Scan for the cell matching the given text and deliver its (x, y) coordinate at center. 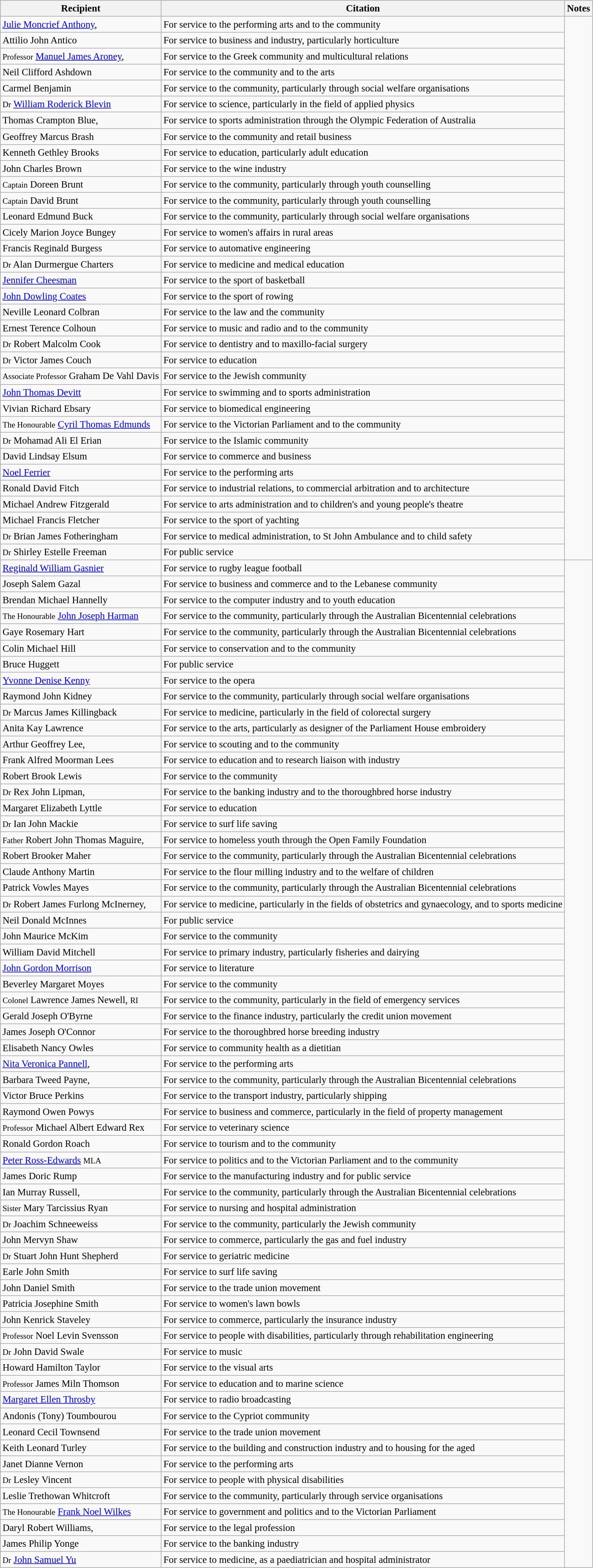
For service to nursing and hospital administration (363, 1208)
James Doric Rump (81, 1176)
For service to business and commerce, particularly in the field of property management (363, 1112)
Neil Clifford Ashdown (81, 72)
Robert Brook Lewis (81, 776)
For service to the community and to the arts (363, 72)
For service to geriatric medicine (363, 1256)
Barbara Tweed Payne, (81, 1080)
The Honourable Frank Noel Wilkes (81, 1512)
Joseph Salem Gazal (81, 584)
For service to radio broadcasting (363, 1400)
Dr Mohamad Ali El Erian (81, 440)
Leonard Cecil Townsend (81, 1432)
Dr Marcus James Killingback (81, 712)
For service to the thoroughbred horse breeding industry (363, 1032)
Kenneth Gethley Brooks (81, 152)
For service to commerce and business (363, 456)
For service to the community, particularly in the field of emergency services (363, 1000)
For service to the transport industry, particularly shipping (363, 1096)
The Honourable Cyril Thomas Edmunds (81, 424)
David Lindsay Elsum (81, 456)
The Honourable John Joseph Harman (81, 616)
Peter Ross-Edwards MLA (81, 1160)
Leonard Edmund Buck (81, 217)
For service to arts administration and to children's and young people's theatre (363, 504)
For service to the sport of rowing (363, 296)
Dr Robert Malcolm Cook (81, 344)
Noel Ferrier (81, 472)
Citation (363, 9)
Professor Michael Albert Edward Rex (81, 1128)
John Daniel Smith (81, 1288)
Daryl Robert Williams, (81, 1528)
For service to the computer industry and to youth education (363, 600)
For service to business and industry, particularly horticulture (363, 40)
For service to commerce, particularly the insurance industry (363, 1320)
For service to sports administration through the Olympic Federation of Australia (363, 120)
For service to literature (363, 968)
Colin Michael Hill (81, 648)
For service to veterinary science (363, 1128)
Margaret Elizabeth Lyttle (81, 808)
For service to tourism and to the community (363, 1144)
For service to conservation and to the community (363, 648)
Raymond Owen Powys (81, 1112)
James Joseph O'Connor (81, 1032)
John Maurice McKim (81, 936)
For service to education and to marine science (363, 1384)
John Mervyn Shaw (81, 1240)
Neville Leonard Colbran (81, 312)
For service to the community, particularly the Jewish community (363, 1224)
Ronald Gordon Roach (81, 1144)
Anita Kay Lawrence (81, 728)
Captain David Brunt (81, 200)
Colonel Lawrence James Newell, RI (81, 1000)
Earle John Smith (81, 1272)
For service to the sport of yachting (363, 520)
Dr Shirley Estelle Freeman (81, 552)
Professor James Miln Thomson (81, 1384)
For service to women's affairs in rural areas (363, 232)
For service to primary industry, particularly fisheries and dairying (363, 952)
For service to the Cypriot community (363, 1416)
Julie Moncrief Anthony, (81, 25)
For service to medicine and medical education (363, 264)
For service to the Islamic community (363, 440)
Bruce Huggett (81, 664)
For service to the finance industry, particularly the credit union movement (363, 1016)
John Kenrick Staveley (81, 1320)
For service to the law and the community (363, 312)
For service to the opera (363, 680)
Victor Bruce Perkins (81, 1096)
Vivian Richard Ebsary (81, 408)
For service to music and radio and to the community (363, 328)
Geoffrey Marcus Brash (81, 137)
For service to dentistry and to maxillo-facial surgery (363, 344)
For service to scouting and to the community (363, 744)
Professor Manuel James Aroney, (81, 57)
Dr Lesley Vincent (81, 1480)
For service to the manufacturing industry and for public service (363, 1176)
Patricia Josephine Smith (81, 1304)
Carmel Benjamin (81, 88)
Dr Brian James Fotheringham (81, 536)
For service to the sport of basketball (363, 280)
For service to people with physical disabilities (363, 1480)
John Gordon Morrison (81, 968)
Gerald Joseph O'Byrne (81, 1016)
For service to women's lawn bowls (363, 1304)
William David Mitchell (81, 952)
For service to homeless youth through the Open Family Foundation (363, 840)
For service to the legal profession (363, 1528)
Notes (579, 9)
For service to the visual arts (363, 1368)
Frank Alfred Moorman Lees (81, 760)
For service to people with disabilities, particularly through rehabilitation engineering (363, 1336)
Reginald William Gasnier (81, 568)
Dr Rex John Lipman, (81, 792)
Patrick Vowles Mayes (81, 888)
For service to automative engineering (363, 248)
For service to politics and to the Victorian Parliament and to the community (363, 1160)
Attilio John Antico (81, 40)
For service to industrial relations, to commercial arbitration and to architecture (363, 488)
Yvonne Denise Kenny (81, 680)
For service to science, particularly in the field of applied physics (363, 104)
Francis Reginald Burgess (81, 248)
For service to government and politics and to the Victorian Parliament (363, 1512)
For service to education and to research liaison with industry (363, 760)
Captain Doreen Brunt (81, 184)
For service to the community, particularly through service organisations (363, 1496)
For service to business and commerce and to the Lebanese community (363, 584)
Elisabeth Nancy Owles (81, 1048)
For service to the community and retail business (363, 137)
For service to the building and construction industry and to housing for the aged (363, 1448)
Keith Leonard Turley (81, 1448)
Dr John Samuel Yu (81, 1560)
Jennifer Cheesman (81, 280)
Recipient (81, 9)
For service to swimming and to sports administration (363, 392)
For service to medicine, particularly in the fields of obstetrics and gynaecology, and to sports medicine (363, 904)
Associate Professor Graham De Vahl Davis (81, 376)
Dr William Roderick Blevin (81, 104)
For service to medicine, particularly in the field of colorectal surgery (363, 712)
Raymond John Kidney (81, 696)
Ernest Terence Colhoun (81, 328)
Nita Veronica Pannell, (81, 1064)
Gaye Rosemary Hart (81, 632)
For service to the wine industry (363, 168)
James Philip Yonge (81, 1544)
Neil Donald McInnes (81, 920)
Leslie Trethowan Whitcroft (81, 1496)
For service to biomedical engineering (363, 408)
Andonis (Tony) Toumbourou (81, 1416)
For service to the Victorian Parliament and to the community (363, 424)
Sister Mary Tarcissius Ryan (81, 1208)
Arthur Geoffrey Lee, (81, 744)
For service to the performing arts and to the community (363, 25)
Dr Stuart John Hunt Shepherd (81, 1256)
Dr Robert James Furlong McInerney, (81, 904)
Ian Murray Russell, (81, 1192)
For service to commerce, particularly the gas and fuel industry (363, 1240)
Margaret Ellen Throsby (81, 1400)
For service to music (363, 1352)
Dr John David Swale (81, 1352)
Howard Hamilton Taylor (81, 1368)
Ronald David Fitch (81, 488)
For service to the banking industry and to the thoroughbred horse industry (363, 792)
Dr Ian John Mackie (81, 824)
Robert Brooker Maher (81, 856)
Dr Joachim Schneeweiss (81, 1224)
Thomas Crampton Blue, (81, 120)
Dr Alan Durmergue Charters (81, 264)
For service to medicine, as a paediatrician and hospital administrator (363, 1560)
For service to the banking industry (363, 1544)
Cicely Marion Joyce Bungey (81, 232)
For service to the flour milling industry and to the welfare of children (363, 872)
John Thomas Devitt (81, 392)
Professor Noel Levin Svensson (81, 1336)
For service to the arts, particularly as designer of the Parliament House embroidery (363, 728)
For service to the Jewish community (363, 376)
Michael Francis Fletcher (81, 520)
For service to the Greek community and multicultural relations (363, 57)
Dr Victor James Couch (81, 360)
John Charles Brown (81, 168)
For service to education, particularly adult education (363, 152)
Brendan Michael Hannelly (81, 600)
For service to medical administration, to St John Ambulance and to child safety (363, 536)
For service to rugby league football (363, 568)
Beverley Margaret Moyes (81, 984)
Claude Anthony Martin (81, 872)
Janet Dianne Vernon (81, 1464)
For service to community health as a dietitian (363, 1048)
John Dowling Coates (81, 296)
Father Robert John Thomas Maguire, (81, 840)
Michael Andrew Fitzgerald (81, 504)
